Search for the cell housing the specified text and yield its [X, Y] center coordinate. 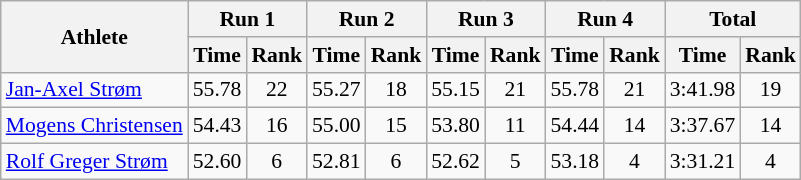
54.43 [218, 126]
19 [770, 90]
55.27 [336, 90]
55.00 [336, 126]
54.44 [576, 126]
52.81 [336, 162]
3:41.98 [702, 90]
Athlete [94, 36]
53.80 [456, 126]
Total [733, 19]
5 [516, 162]
Rolf Greger Strøm [94, 162]
15 [396, 126]
52.60 [218, 162]
52.62 [456, 162]
11 [516, 126]
16 [276, 126]
55.15 [456, 90]
Mogens Christensen [94, 126]
Run 3 [486, 19]
53.18 [576, 162]
Run 1 [248, 19]
22 [276, 90]
3:37.67 [702, 126]
Run 4 [606, 19]
3:31.21 [702, 162]
Jan-Axel Strøm [94, 90]
Run 2 [366, 19]
18 [396, 90]
